Scan for the cell matching the given text and deliver its (x, y) coordinate at center. 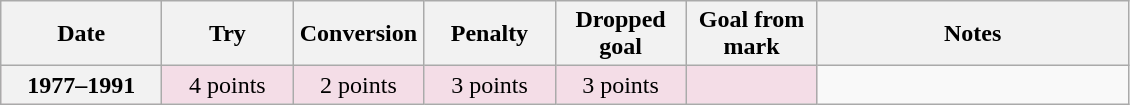
Try (228, 34)
2 points (358, 85)
1977–1991 (82, 85)
Penalty (490, 34)
Dropped goal (620, 34)
4 points (228, 85)
Date (82, 34)
Conversion (358, 34)
Notes (972, 34)
Goal from mark (752, 34)
